Extract the (x, y) coordinate from the center of the cell holding the provided text.  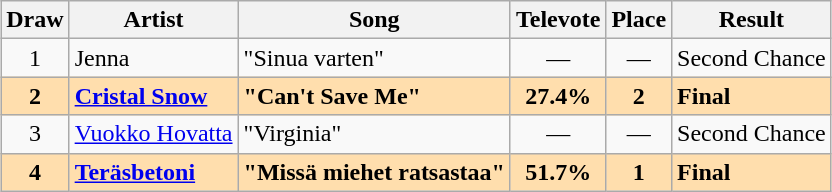
"Missä miehet ratsastaa" (374, 172)
4 (35, 172)
3 (35, 134)
"Can't Save Me" (374, 96)
Draw (35, 20)
27.4% (558, 96)
Song (374, 20)
Jenna (154, 58)
Artist (154, 20)
Place (639, 20)
Cristal Snow (154, 96)
Result (752, 20)
Televote (558, 20)
"Virginia" (374, 134)
51.7% (558, 172)
Vuokko Hovatta (154, 134)
"Sinua varten" (374, 58)
Teräsbetoni (154, 172)
